Search for the cell housing the specified text and yield its [x, y] center coordinate. 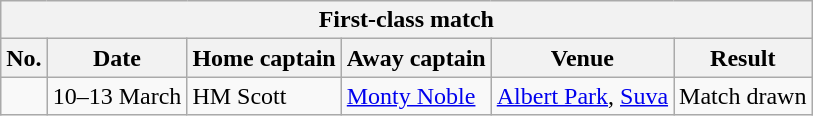
Match drawn [743, 96]
10–13 March [117, 96]
Home captain [264, 58]
Result [743, 58]
No. [24, 58]
Away captain [416, 58]
Monty Noble [416, 96]
HM Scott [264, 96]
Date [117, 58]
Albert Park, Suva [582, 96]
First-class match [406, 20]
Venue [582, 58]
